Detect which cell encompasses the target text, then output its (x, y) center coordinate. 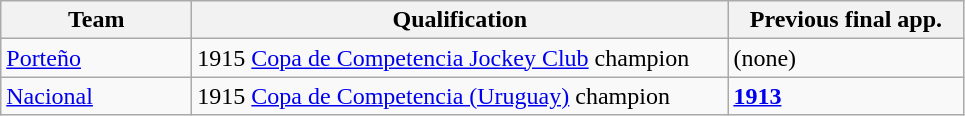
1915 Copa de Competencia Jockey Club champion (460, 58)
1913 (846, 96)
Team (96, 20)
Nacional (96, 96)
1915 Copa de Competencia (Uruguay) champion (460, 96)
(none) (846, 58)
Previous final app. (846, 20)
Porteño (96, 58)
Qualification (460, 20)
